Scan for the cell matching the given text and deliver its (X, Y) coordinate at center. 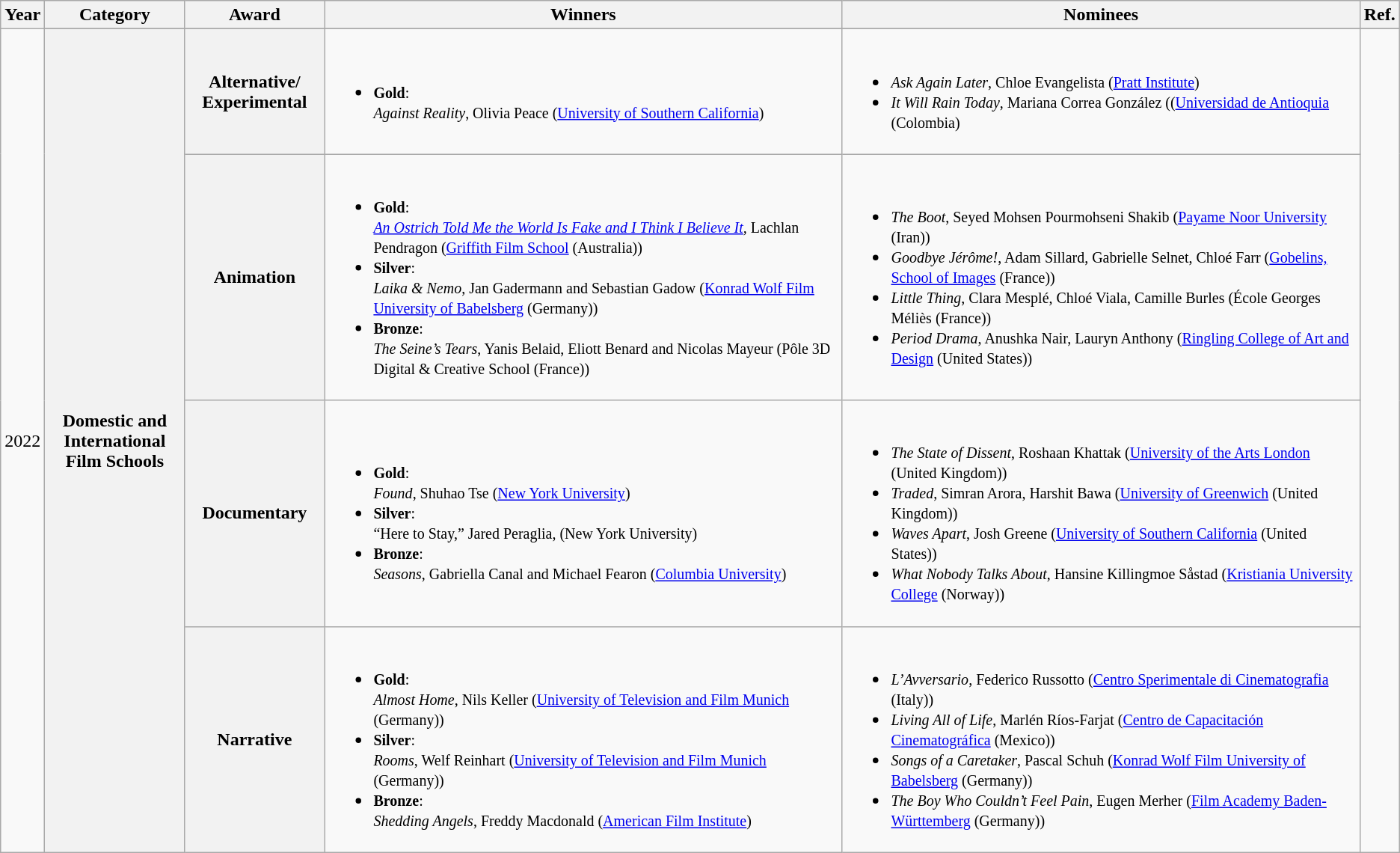
2022 (22, 441)
Year (22, 15)
Ask Again Later, Chloe Evangelista (Pratt Institute)It Will Rain Today, Mariana Correa González ((Universidad de Antioquia (Colombia) (1101, 91)
Alternative/ Experimental (254, 91)
Nominees (1101, 15)
Domestic and International Film Schools (115, 441)
Animation (254, 277)
Winners (583, 15)
Ref. (1379, 15)
Gold:Against Reality, Olivia Peace (University of Southern California) (583, 91)
Award (254, 15)
Category (115, 15)
Narrative (254, 739)
Documentary (254, 513)
